Detect which cell encompasses the target text, then output its [X, Y] center coordinate. 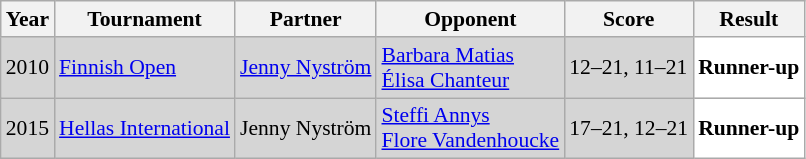
Barbara Matias Élisa Chanteur [470, 68]
12–21, 11–21 [628, 68]
Tournament [144, 19]
Year [28, 19]
Partner [306, 19]
Result [748, 19]
2010 [28, 68]
Finnish Open [144, 68]
Steffi Annys Flore Vandenhoucke [470, 128]
Hellas International [144, 128]
2015 [28, 128]
Score [628, 19]
17–21, 12–21 [628, 128]
Opponent [470, 19]
